Scan for the cell matching the given text and deliver its [X, Y] coordinate at center. 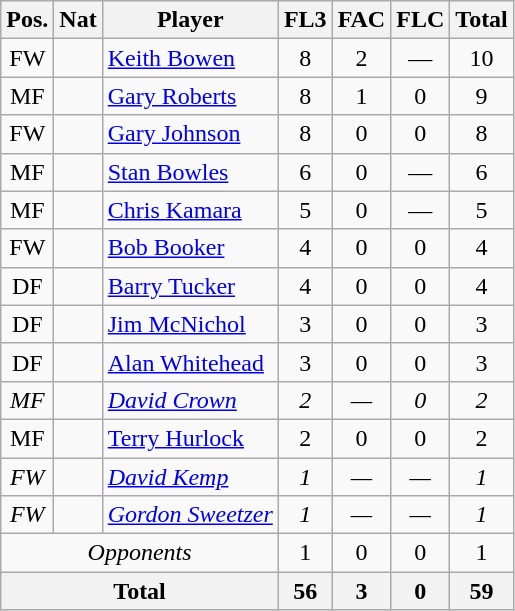
56 [305, 591]
Opponents [140, 553]
David Crown [190, 400]
David Kemp [190, 477]
FAC [362, 20]
Gary Roberts [190, 96]
Barry Tucker [190, 286]
Terry Hurlock [190, 438]
FLC [420, 20]
Keith Bowen [190, 58]
Jim McNichol [190, 324]
Stan Bowles [190, 172]
Gordon Sweetzer [190, 515]
Chris Kamara [190, 210]
Gary Johnson [190, 134]
FL3 [305, 20]
Alan Whitehead [190, 362]
Player [190, 20]
Bob Booker [190, 248]
Nat [78, 20]
9 [482, 96]
10 [482, 58]
Pos. [28, 20]
59 [482, 591]
